Extract the [x, y] coordinate from the center of the cell holding the provided text.  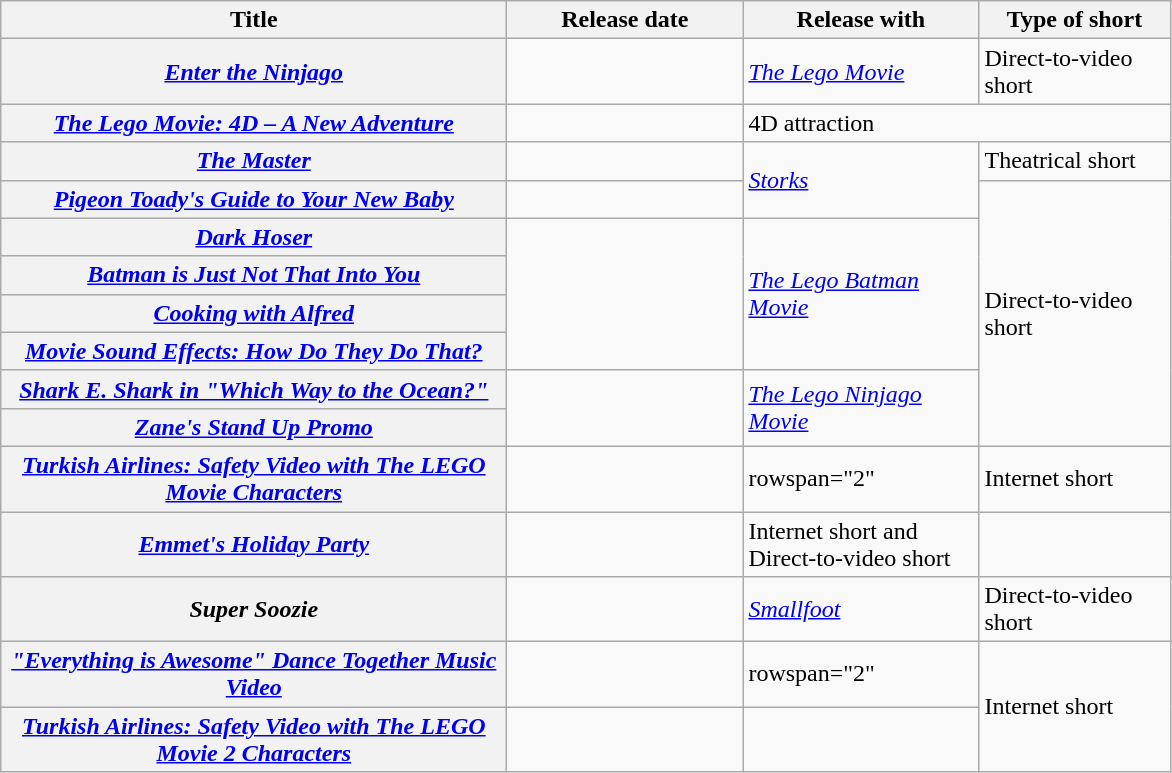
The Lego Movie: 4D – A New Adventure [254, 123]
Zane's Stand Up Promo [254, 427]
Super Soozie [254, 610]
Smallfoot [861, 610]
Pigeon Toady's Guide to Your New Baby [254, 199]
Enter the Ninjago [254, 72]
Release date [625, 20]
"Everything is Awesome" Dance Together Music Video [254, 674]
The Lego Ninjago Movie [861, 408]
Storks [861, 180]
Type of short [1074, 20]
Internet short and Direct-to-video short [861, 544]
Theatrical short [1074, 161]
Shark E. Shark in "Which Way to the Ocean?" [254, 389]
Cooking with Alfred [254, 313]
The Master [254, 161]
The Lego Batman Movie [861, 294]
Turkish Airlines: Safety Video with The LEGO Movie 2 Characters [254, 740]
The Lego Movie [861, 72]
Release with [861, 20]
Batman is Just Not That Into You [254, 275]
Title [254, 20]
Turkish Airlines: Safety Video with The LEGO Movie Characters [254, 478]
Dark Hoser [254, 237]
Emmet's Holiday Party [254, 544]
4D attraction [956, 123]
Movie Sound Effects: How Do They Do That? [254, 351]
